Provide the [x, y] coordinate of the cell's center where the given text is located.  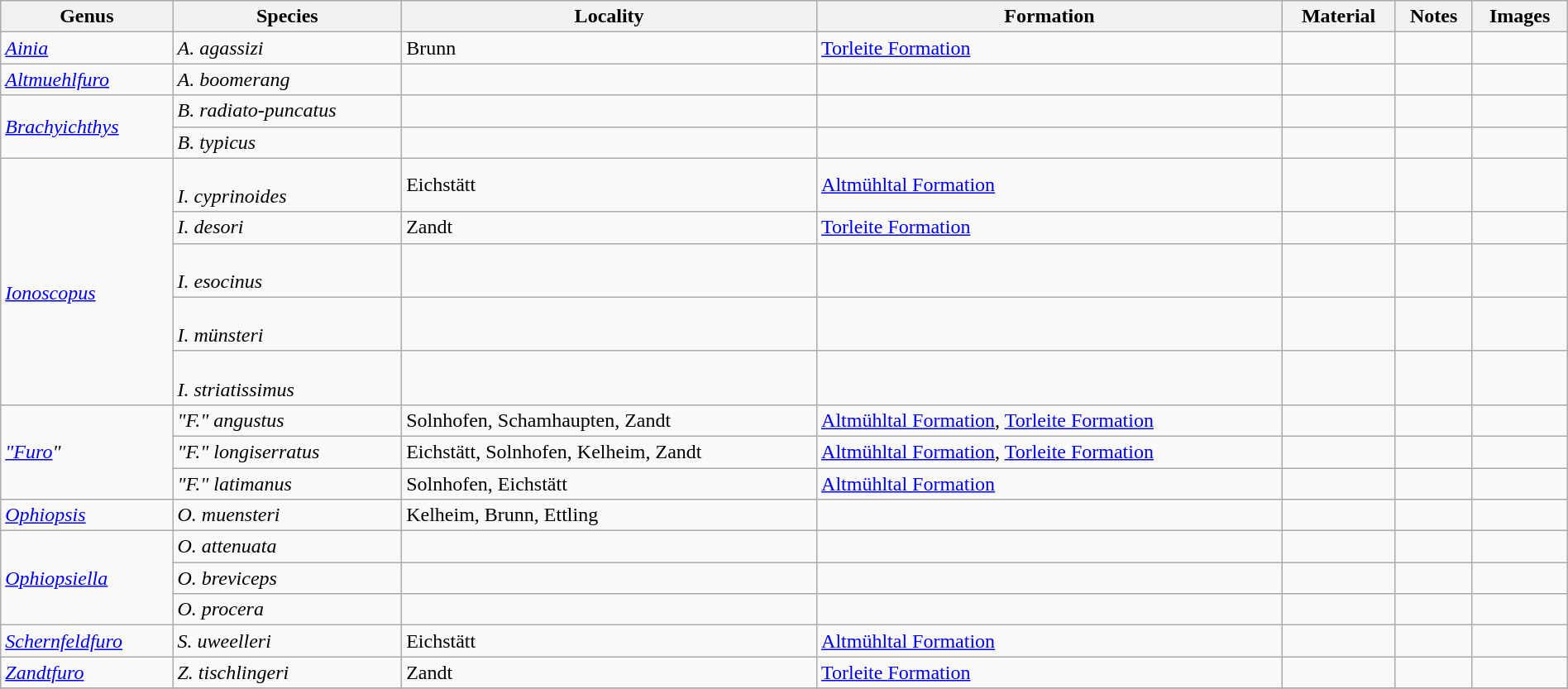
Images [1520, 17]
Brunn [610, 48]
Brachyichthys [87, 127]
A. agassizi [288, 48]
"F." longiserratus [288, 452]
Solnhofen, Schamhaupten, Zandt [610, 420]
Genus [87, 17]
I. striatissimus [288, 377]
"F." latimanus [288, 484]
B. typicus [288, 142]
I. esocinus [288, 270]
O. breviceps [288, 578]
"Furo" [87, 452]
Species [288, 17]
S. uweelleri [288, 641]
Kelheim, Brunn, Ettling [610, 515]
A. boomerang [288, 79]
Formation [1050, 17]
Notes [1434, 17]
Z. tischlingeri [288, 672]
Material [1338, 17]
Schernfeldfuro [87, 641]
Ophiopsis [87, 515]
O. procera [288, 610]
O. muensteri [288, 515]
O. attenuata [288, 547]
I. cyprinoides [288, 185]
Zandtfuro [87, 672]
Locality [610, 17]
Altmuehlfuro [87, 79]
Ophiopsiella [87, 578]
Ainia [87, 48]
I. desori [288, 227]
Solnhofen, Eichstätt [610, 484]
Ionoscopus [87, 281]
"F." angustus [288, 420]
I. münsteri [288, 324]
B. radiato-puncatus [288, 111]
Eichstätt, Solnhofen, Kelheim, Zandt [610, 452]
